Extract the [X, Y] coordinate from the center of the cell holding the provided text.  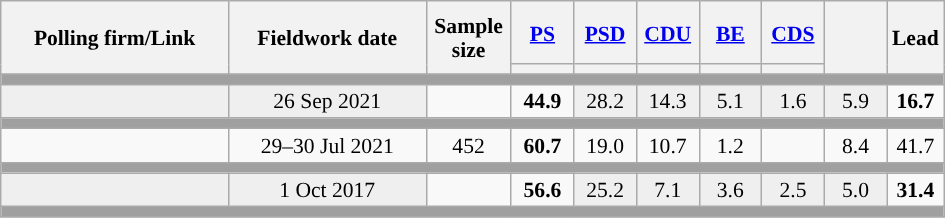
29–30 Jul 2021 [327, 146]
CDS [794, 32]
8.4 [856, 146]
5.9 [856, 101]
10.7 [668, 146]
31.4 [916, 190]
Lead [916, 38]
3.6 [730, 190]
60.7 [542, 146]
Sample size [468, 38]
14.3 [668, 101]
16.7 [916, 101]
1 Oct 2017 [327, 190]
5.0 [856, 190]
PS [542, 32]
7.1 [668, 190]
25.2 [606, 190]
28.2 [606, 101]
1.2 [730, 146]
Polling firm/Link [115, 38]
1.6 [794, 101]
26 Sep 2021 [327, 101]
452 [468, 146]
5.1 [730, 101]
56.6 [542, 190]
44.9 [542, 101]
Fieldwork date [327, 38]
2.5 [794, 190]
19.0 [606, 146]
PSD [606, 32]
CDU [668, 32]
41.7 [916, 146]
BE [730, 32]
